Identify which cell holds the provided text, then report its [X, Y] central coordinate. 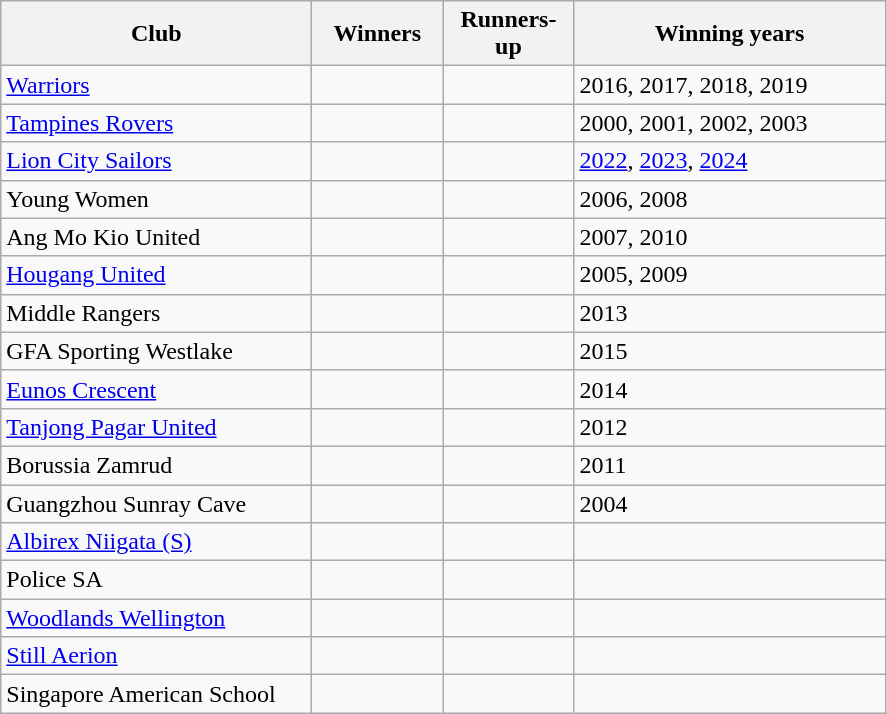
Borussia Zamrud [156, 465]
Singapore American School [156, 694]
Winners [378, 34]
Winning years [730, 34]
GFA Sporting Westlake [156, 351]
2012 [730, 427]
2014 [730, 389]
Tanjong Pagar United [156, 427]
2022, 2023, 2024 [730, 161]
Guangzhou Sunray Cave [156, 503]
Tampines Rovers [156, 123]
Eunos Crescent [156, 389]
2006, 2008 [730, 199]
Albirex Niigata (S) [156, 542]
Runners-up [508, 34]
Hougang United [156, 275]
2004 [730, 503]
Still Aerion [156, 656]
Ang Mo Kio United [156, 237]
Middle Rangers [156, 313]
2015 [730, 351]
2013 [730, 313]
2005, 2009 [730, 275]
Police SA [156, 580]
2000, 2001, 2002, 2003 [730, 123]
2011 [730, 465]
Woodlands Wellington [156, 618]
Warriors [156, 85]
Young Women [156, 199]
2016, 2017, 2018, 2019 [730, 85]
Lion City Sailors [156, 161]
Club [156, 34]
2007, 2010 [730, 237]
